Return the (X, Y) coordinate for the center point of the cell that contains the specified text.  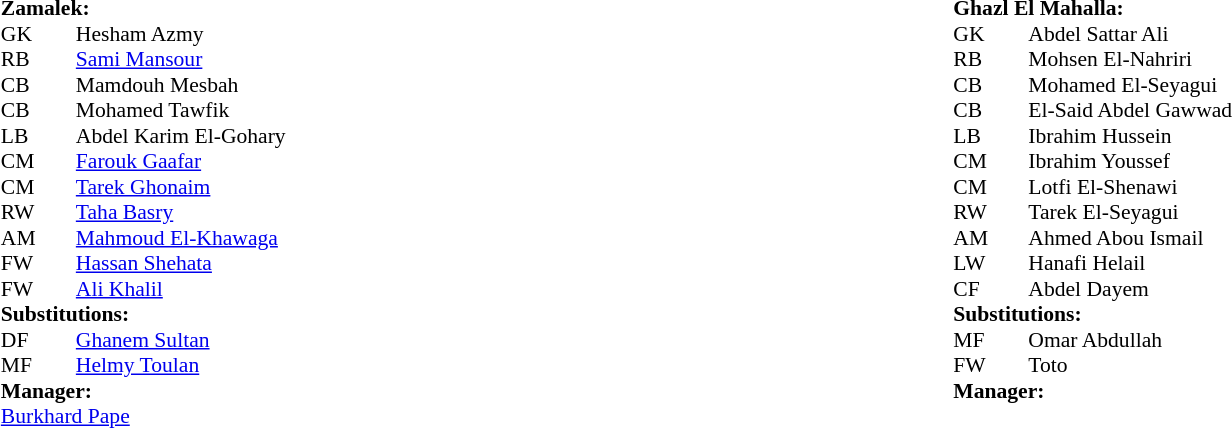
Hassan Shehata (181, 263)
Ghanem Sultan (181, 340)
Toto (1130, 365)
Mahmoud El-Khawaga (181, 238)
Hanafi Helail (1130, 263)
Farouk Gaafar (181, 161)
Omar Abdullah (1130, 340)
Abdel Sattar Ali (1130, 34)
Tarek Ghonaim (181, 187)
Abdel Karim El-Gohary (181, 136)
Ibrahim Youssef (1130, 161)
DF (20, 340)
LW (972, 263)
Abdel Dayem (1130, 289)
CF (972, 289)
Ibrahim Hussein (1130, 136)
Ahmed Abou Ismail (1130, 238)
Hesham Azmy (181, 34)
Mohamed El-Seyagui (1130, 85)
Ali Khalil (181, 289)
Mamdouh Mesbah (181, 85)
Mohamed Tawfik (181, 111)
Tarek El-Seyagui (1130, 213)
El-Said Abdel Gawwad (1130, 111)
Helmy Toulan (181, 365)
Sami Mansour (181, 59)
Mohsen El-Nahriri (1130, 59)
Lotfi El-Shenawi (1130, 187)
Taha Basry (181, 213)
